Scan for the cell matching the given text and deliver its (X, Y) coordinate at center. 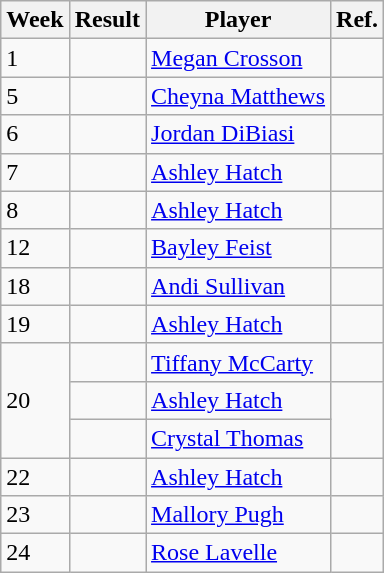
24 (35, 553)
19 (35, 324)
20 (35, 400)
Andi Sullivan (238, 286)
1 (35, 58)
23 (35, 515)
7 (35, 172)
Tiffany McCarty (238, 362)
18 (35, 286)
Megan Crosson (238, 58)
Cheyna Matthews (238, 96)
22 (35, 477)
Mallory Pugh (238, 515)
8 (35, 210)
Jordan DiBiasi (238, 134)
5 (35, 96)
Rose Lavelle (238, 553)
Crystal Thomas (238, 438)
Week (35, 20)
Result (107, 20)
Ref. (358, 20)
12 (35, 248)
Bayley Feist (238, 248)
Player (238, 20)
6 (35, 134)
